Identify which cell holds the provided text, then report its (x, y) central coordinate. 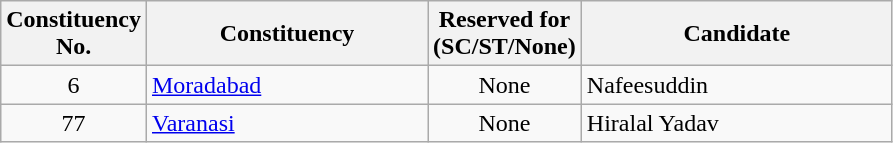
6 (74, 85)
Hiralal Yadav (736, 123)
Moradabad (286, 85)
77 (74, 123)
Candidate (736, 34)
Constituency (286, 34)
Constituency No. (74, 34)
Reserved for (SC/ST/None) (505, 34)
Nafeesuddin (736, 85)
Varanasi (286, 123)
